Pinpoint the cell where the given text exists, returning its [x, y] midpoint coordinate. 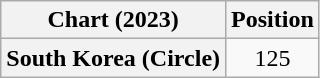
Chart (2023) [114, 20]
South Korea (Circle) [114, 58]
125 [273, 58]
Position [273, 20]
